Provide the [x, y] coordinate of the cell's center where the given text is located.  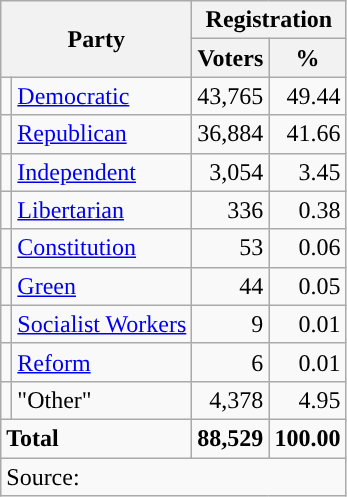
Libertarian [102, 210]
4.95 [308, 400]
6 [230, 362]
4,378 [230, 400]
Republican [102, 134]
Independent [102, 172]
44 [230, 286]
0.38 [308, 210]
336 [230, 210]
Source: [174, 477]
Voters [230, 58]
Registration [269, 20]
43,765 [230, 96]
"Other" [102, 400]
Party [96, 39]
9 [230, 324]
Green [102, 286]
0.05 [308, 286]
100.00 [308, 438]
% [308, 58]
3,054 [230, 172]
Reform [102, 362]
49.44 [308, 96]
53 [230, 248]
41.66 [308, 134]
0.06 [308, 248]
Constitution [102, 248]
88,529 [230, 438]
36,884 [230, 134]
Democratic [102, 96]
Total [96, 438]
3.45 [308, 172]
Socialist Workers [102, 324]
